Capture the cell that displays the provided text and extract its [x, y] central coordinate. 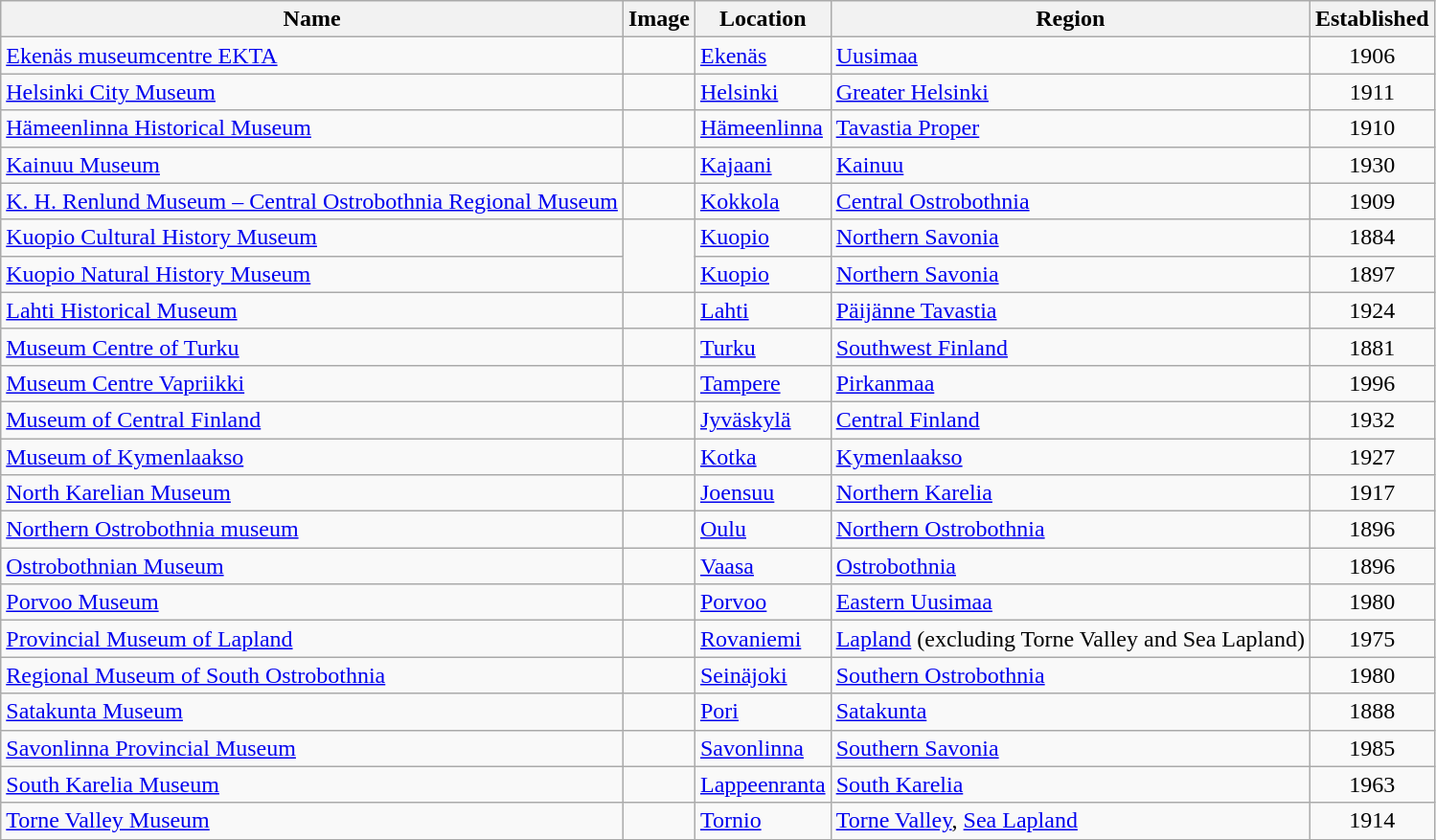
Southern Savonia [1070, 748]
Eastern Uusimaa [1070, 602]
1932 [1372, 420]
Museum of Central Finland [312, 420]
Vaasa [763, 566]
Pori [763, 712]
1975 [1372, 639]
Hämeenlinna [763, 128]
Savonlinna [763, 748]
South Karelia Museum [312, 784]
Kainuu Museum [312, 165]
Museum of Kymenlaakso [312, 457]
Kokkola [763, 201]
1996 [1372, 383]
Kuopio Natural History Museum [312, 274]
Porvoo [763, 602]
Museum Centre Vapriikki [312, 383]
Ostrobothnian Museum [312, 566]
1985 [1372, 748]
Lahti Historical Museum [312, 310]
1930 [1372, 165]
Kajaani [763, 165]
Lappeenranta [763, 784]
Ostrobothnia [1070, 566]
Helsinki [763, 92]
Satakunta Museum [312, 712]
Central Ostrobothnia [1070, 201]
Southern Ostrobothnia [1070, 675]
Tavastia Proper [1070, 128]
1917 [1372, 493]
Ekenäs [763, 56]
Tampere [763, 383]
Torne Valley Museum [312, 821]
Uusimaa [1070, 56]
Savonlinna Provincial Museum [312, 748]
Lahti [763, 310]
1897 [1372, 274]
1927 [1372, 457]
Greater Helsinki [1070, 92]
Museum Centre of Turku [312, 347]
Joensuu [763, 493]
Turku [763, 347]
Kymenlaakso [1070, 457]
South Karelia [1070, 784]
Lapland (excluding Torne Valley and Sea Lapland) [1070, 639]
Name [312, 19]
Päijänne Tavastia [1070, 310]
Northern Ostrobothnia museum [312, 530]
1911 [1372, 92]
1906 [1372, 56]
Location [763, 19]
Helsinki City Museum [312, 92]
Tornio [763, 821]
1924 [1372, 310]
Kuopio Cultural History Museum [312, 238]
Oulu [763, 530]
Porvoo Museum [312, 602]
Ekenäs museumcentre EKTA [312, 56]
Rovaniemi [763, 639]
1888 [1372, 712]
1914 [1372, 821]
1881 [1372, 347]
North Karelian Museum [312, 493]
Image [659, 19]
Established [1372, 19]
Jyväskylä [763, 420]
Region [1070, 19]
Seinäjoki [763, 675]
Provincial Museum of Lapland [312, 639]
Torne Valley, Sea Lapland [1070, 821]
1963 [1372, 784]
Hämeenlinna Historical Museum [312, 128]
1884 [1372, 238]
1910 [1372, 128]
Northern Ostrobothnia [1070, 530]
Regional Museum of South Ostrobothnia [312, 675]
Northern Karelia [1070, 493]
1909 [1372, 201]
Pirkanmaa [1070, 383]
Central Finland [1070, 420]
Kotka [763, 457]
K. H. Renlund Museum – Central Ostrobothnia Regional Museum [312, 201]
Kainuu [1070, 165]
Southwest Finland [1070, 347]
Satakunta [1070, 712]
